Capture the cell that displays the provided text and extract its (x, y) central coordinate. 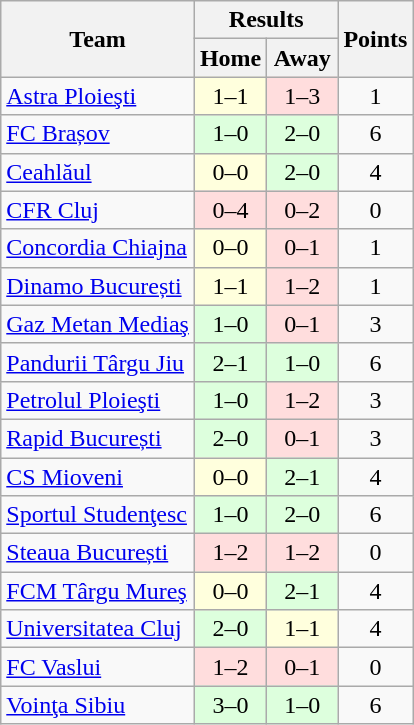
FC Vaslui (98, 667)
FC Brașov (98, 134)
Universitatea Cluj (98, 629)
Dinamo București (98, 286)
0–4 (230, 210)
Points (376, 39)
1–3 (302, 96)
Sportul Studenţesc (98, 515)
Ceahlăul (98, 172)
0–2 (302, 210)
Petrolul Ploieşti (98, 400)
Concordia Chiajna (98, 248)
CS Mioveni (98, 477)
CFR Cluj (98, 210)
FCM Târgu Mureş (98, 591)
Team (98, 39)
Steaua București (98, 553)
Results (266, 20)
Away (302, 58)
Pandurii Târgu Jiu (98, 362)
Rapid București (98, 438)
Home (230, 58)
3–0 (230, 705)
Astra Ploieşti (98, 96)
Gaz Metan Mediaş (98, 324)
Voinţa Sibiu (98, 705)
